Determine the (X, Y) coordinate at the center of the cell enclosing the given text.  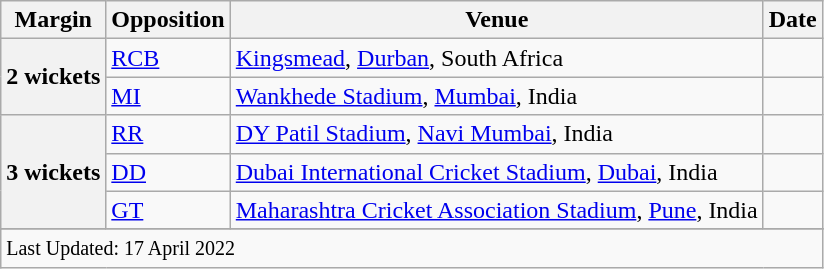
Maharashtra Cricket Association Stadium, Pune, India (496, 210)
GT (168, 210)
DD (168, 172)
Date (792, 20)
RR (168, 134)
Margin (54, 20)
MI (168, 96)
Venue (496, 20)
DY Patil Stadium, Navi Mumbai, India (496, 134)
RCB (168, 58)
Kingsmead, Durban, South Africa (496, 58)
Dubai International Cricket Stadium, Dubai, India (496, 172)
Opposition (168, 20)
3 wickets (54, 172)
2 wickets (54, 77)
Last Updated: 17 April 2022 (412, 248)
Wankhede Stadium, Mumbai, India (496, 96)
